Determine the [X, Y] coordinate at the center of the cell enclosing the given text.  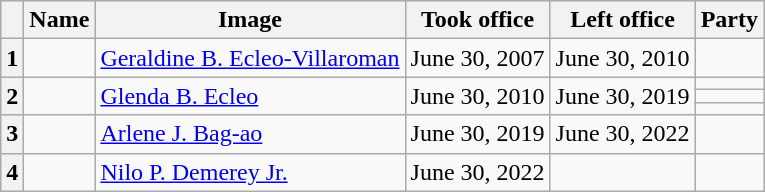
2 [12, 96]
Took office [478, 20]
Name [60, 20]
Left office [622, 20]
1 [12, 58]
Geraldine B. Ecleo-Villaroman [250, 58]
Party [729, 20]
Nilo P. Demerey Jr. [250, 172]
Glenda B. Ecleo [250, 96]
Arlene J. Bag-ao [250, 134]
4 [12, 172]
Image [250, 20]
3 [12, 134]
June 30, 2007 [478, 58]
